Locate the cell with the specified text and output its [X, Y] center coordinate. 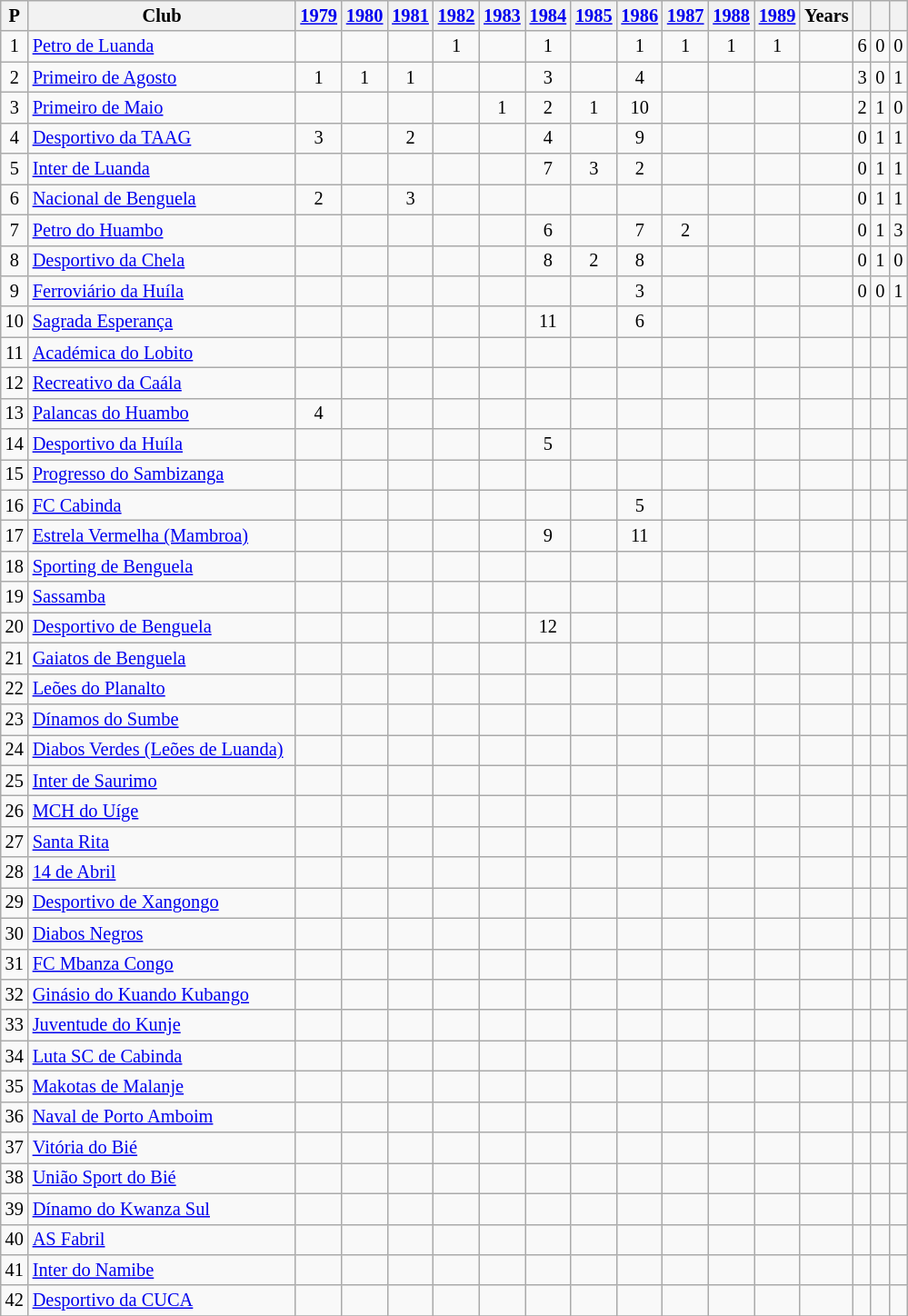
14 [15, 444]
1985 [594, 15]
19 [15, 597]
18 [15, 566]
Diabos Negros [162, 933]
Desportivo da TAAG [162, 138]
Petro do Huambo [162, 230]
Inter de Saurimo [162, 781]
Naval de Porto Amboim [162, 1117]
33 [15, 1025]
Académica do Lobito [162, 353]
1981 [410, 15]
Desportivo da Chela [162, 261]
Progresso do Sambizanga [162, 474]
Leões do Planalto [162, 689]
20 [15, 627]
26 [15, 811]
Dínamo do Kwanza Sul [162, 1209]
Ginásio do Kuando Kubango [162, 994]
23 [15, 719]
Desportivo da CUCA [162, 1301]
AS Fabril [162, 1240]
1987 [685, 15]
FC Cabinda [162, 505]
42 [15, 1301]
Vitória do Bié [162, 1148]
MCH do Uíge [162, 811]
29 [15, 902]
21 [15, 658]
Sassamba [162, 597]
15 [15, 474]
17 [15, 535]
25 [15, 781]
1989 [777, 15]
Recreativo da Caála [162, 383]
28 [15, 872]
Inter de Luanda [162, 169]
Dínamos do Sumbe [162, 719]
Primeiro de Maio [162, 107]
35 [15, 1086]
União Sport do Bié [162, 1178]
1986 [640, 15]
14 de Abril [162, 872]
1988 [731, 15]
39 [15, 1209]
Inter do Namibe [162, 1270]
Makotas de Malanje [162, 1086]
Sporting de Benguela [162, 566]
36 [15, 1117]
41 [15, 1270]
40 [15, 1240]
Luta SC de Cabinda [162, 1056]
24 [15, 750]
27 [15, 842]
1983 [502, 15]
30 [15, 933]
13 [15, 414]
1979 [318, 15]
31 [15, 964]
P [15, 15]
Sagrada Esperança [162, 322]
Desportivo da Huíla [162, 444]
Nacional de Benguela [162, 199]
Petro de Luanda [162, 46]
Desportivo de Xangongo [162, 902]
Desportivo de Benguela [162, 627]
Gaiatos de Benguela [162, 658]
16 [15, 505]
Estrela Vermelha (Mambroa) [162, 535]
1980 [364, 15]
Ferroviário da Huíla [162, 291]
Club [162, 15]
Palancas do Huambo [162, 414]
FC Mbanza Congo [162, 964]
1984 [548, 15]
Juventude do Kunje [162, 1025]
22 [15, 689]
Santa Rita [162, 842]
Primeiro de Agosto [162, 77]
34 [15, 1056]
38 [15, 1178]
Years [826, 15]
37 [15, 1148]
Diabos Verdes (Leões de Luanda) [162, 750]
32 [15, 994]
1982 [456, 15]
